Return [X, Y] of the center of cell containing provided text 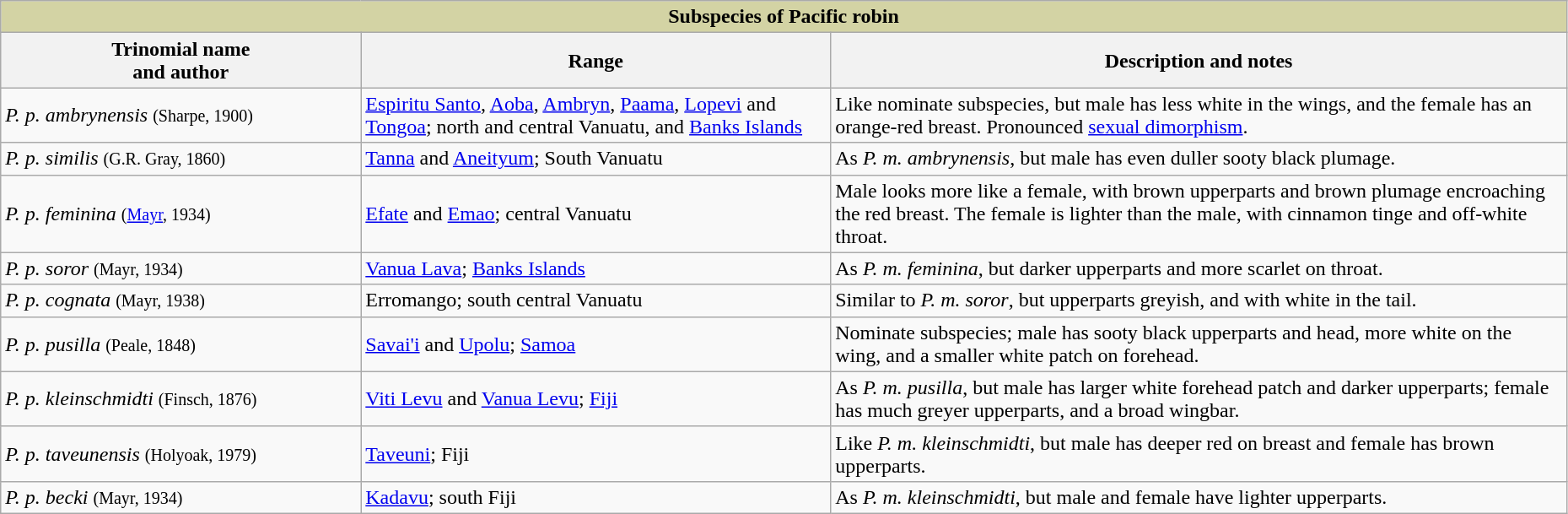
Tanna and Aneityum; South Vanuatu [595, 159]
P. p. similis (G.R. Gray, 1860) [181, 159]
P. p. kleinschmidti (Finsch, 1876) [181, 398]
P. p. feminina (Mayr, 1934) [181, 214]
Kadavu; south Fiji [595, 497]
Taveuni; Fiji [595, 454]
Like nominate subspecies, but male has less white in the wings, and the female has an orange-red breast. Pronounced sexual dimorphism. [1199, 115]
As P. m. pusilla, but male has larger white forehead patch and darker upperparts; female has much greyer upperparts, and a broad wingbar. [1199, 398]
P. p. cognata (Mayr, 1938) [181, 300]
Range [595, 61]
Viti Levu and Vanua Levu; Fiji [595, 398]
As P. m. feminina, but darker upperparts and more scarlet on throat. [1199, 268]
Like P. m. kleinschmidti, but male has deeper red on breast and female has brown upperparts. [1199, 454]
P. p. soror (Mayr, 1934) [181, 268]
P. p. pusilla (Peale, 1848) [181, 344]
Efate and Emao; central Vanuatu [595, 214]
P. p. taveunensis (Holyoak, 1979) [181, 454]
As P. m. kleinschmidti, but male and female have lighter upperparts. [1199, 497]
Vanua Lava; Banks Islands [595, 268]
Description and notes [1199, 61]
P. p. ambrynensis (Sharpe, 1900) [181, 115]
Savai'i and Upolu; Samoa [595, 344]
P. p. becki (Mayr, 1934) [181, 497]
Subspecies of Pacific robin [784, 17]
Trinomial name and author [181, 61]
Nominate subspecies; male has sooty black upperparts and head, more white on the wing, and a smaller white patch on forehead. [1199, 344]
Erromango; south central Vanuatu [595, 300]
Espiritu Santo, Aoba, Ambryn, Paama, Lopevi and Tongoa; north and central Vanuatu, and Banks Islands [595, 115]
As P. m. ambrynensis, but male has even duller sooty black plumage. [1199, 159]
Similar to P. m. soror, but upperparts greyish, and with white in the tail. [1199, 300]
